Search for the cell housing the specified text and yield its (X, Y) center coordinate. 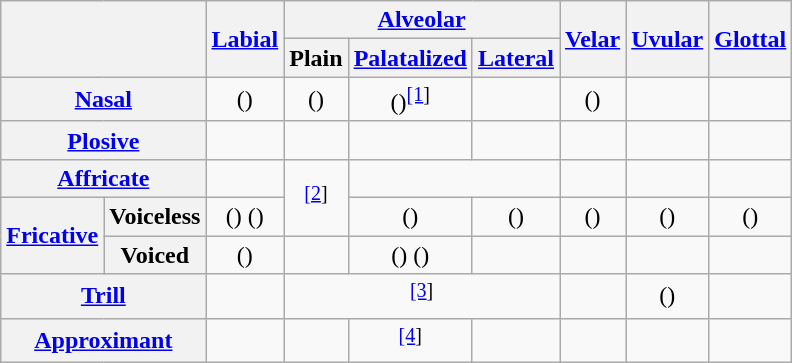
[3] (422, 296)
()[1] (410, 100)
Affricate (104, 178)
Labial (245, 39)
Velar (593, 39)
Glottal (750, 39)
Fricative (52, 236)
Lateral (516, 58)
Palatalized (410, 58)
Uvular (668, 39)
Voiced (155, 255)
Nasal (104, 100)
Voiceless (155, 217)
[2] (316, 197)
[4] (410, 340)
Trill (104, 296)
Alveolar (422, 20)
Plosive (104, 140)
Approximant (104, 340)
Plain (316, 58)
